Return the [x, y] coordinate for the center point of the cell that contains the specified text.  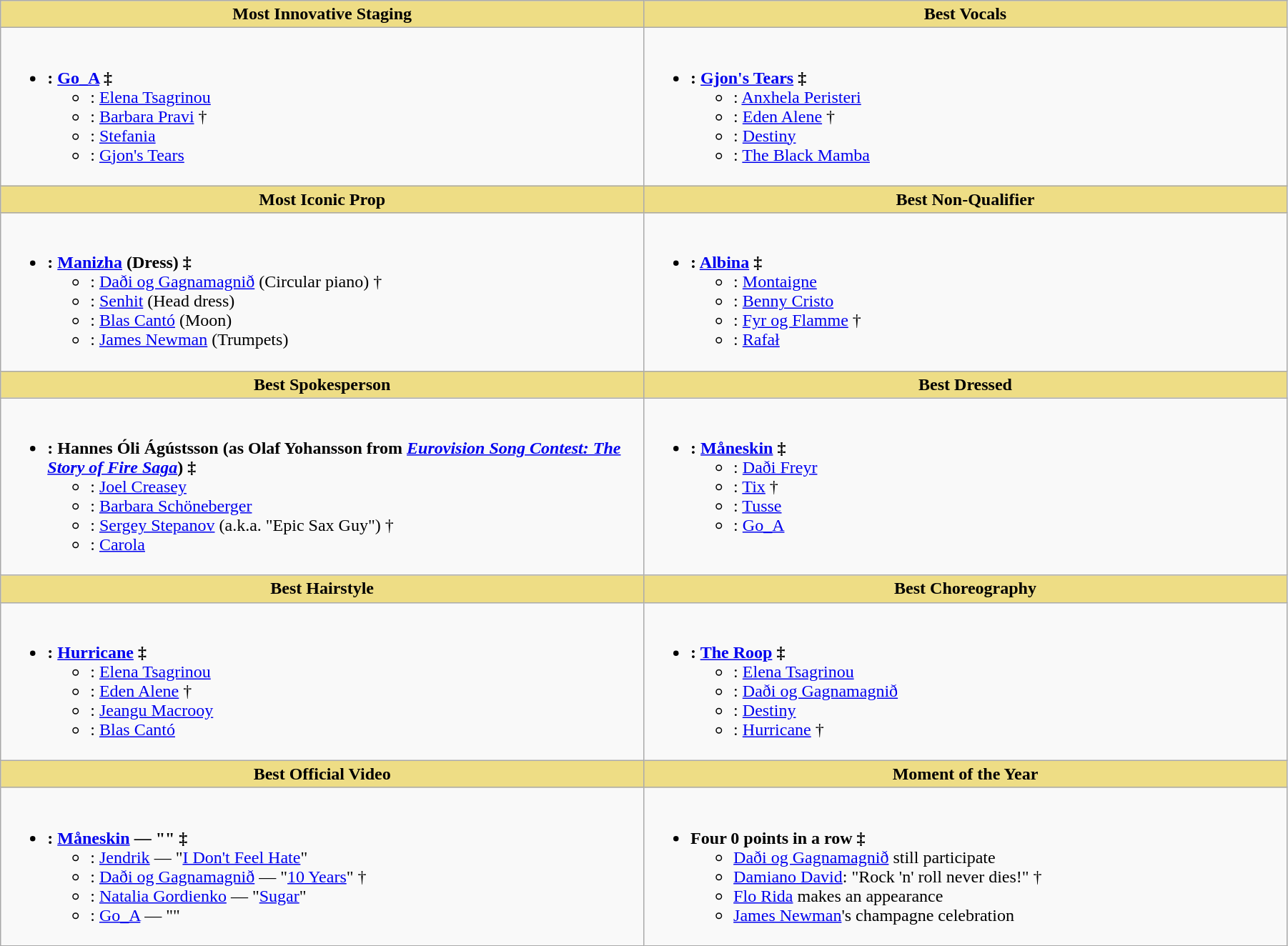
Best Hairstyle [322, 589]
: Gjon's Tears ‡: Anxhela Peristeri: Eden Alene †: Destiny: The Black Mamba [966, 107]
Best Non-Qualifier [966, 199]
: Go_A ‡: Elena Tsagrinou: Barbara Pravi †: Stefania: Gjon's Tears [322, 107]
Best Spokesperson [322, 384]
Best Dressed [966, 384]
Most Iconic Prop [322, 199]
: Måneskin ‡: Daði Freyr: Tix †: Tusse: Go_A [966, 487]
Best Choreography [966, 589]
Moment of the Year [966, 774]
: The Roop ‡: Elena Tsagrinou: Daði og Gagnamagnið: Destiny: Hurricane † [966, 682]
Best Vocals [966, 14]
: Manizha (Dress) ‡: Daði og Gagnamagnið (Circular piano) †: Senhit (Head dress): Blas Cantó (Moon): James Newman (Trumpets) [322, 292]
: Måneskin — "" ‡: Jendrik — "I Don't Feel Hate": Daði og Gagnamagnið — "10 Years" †: Natalia Gordienko — "Sugar": Go_A — "" [322, 866]
Best Official Video [322, 774]
: Hurricane ‡: Elena Tsagrinou: Eden Alene †: Jeangu Macrooy: Blas Cantó [322, 682]
Most Innovative Staging [322, 14]
: Albina ‡: Montaigne: Benny Cristo: Fyr og Flamme †: Rafał [966, 292]
